Determine the (X, Y) coordinate at the center of the cell enclosing the given text.  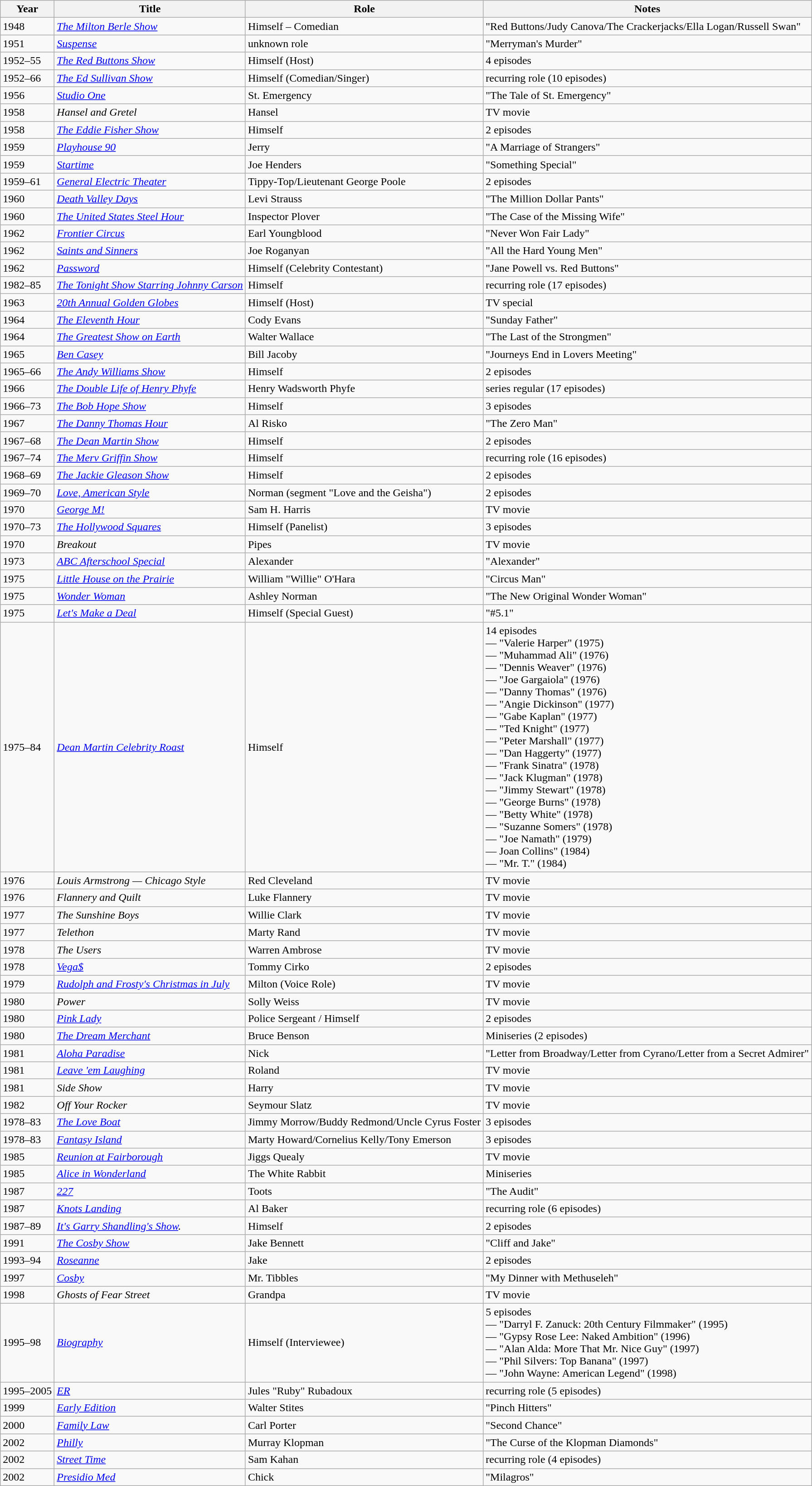
Willie Clark (364, 915)
1966–73 (27, 406)
Seymour Slatz (364, 1105)
"Pinch Hitters" (647, 1408)
Dean Martin Celebrity Roast (150, 747)
"The Case of the Missing Wife" (647, 216)
Notes (647, 9)
Suspense (150, 44)
Himself (Comedian/Singer) (364, 78)
ABC Afterschool Special (150, 562)
Little House on the Prairie (150, 579)
Frontier Circus (150, 234)
Alexander (364, 562)
The Greatest Show on Earth (150, 337)
Saints and Sinners (150, 251)
2000 (27, 1425)
Tippy-Top/Lieutenant George Poole (364, 181)
1967 (27, 423)
Death Valley Days (150, 199)
ER (150, 1391)
"Journeys End in Lovers Meeting" (647, 354)
The Merv Griffin Show (150, 458)
1948 (27, 26)
Walter Stites (364, 1408)
Red Cleveland (364, 880)
"My Dinner with Methuseleh" (647, 1278)
Rudolph and Frosty's Christmas in July (150, 984)
Hansel and Gretel (150, 112)
Roland (364, 1071)
Vega$ (150, 967)
Fantasy Island (150, 1139)
"The New Original Wonder Woman" (647, 596)
20th Annual Golden Globes (150, 303)
1968–69 (27, 475)
1979 (27, 984)
The Sunshine Boys (150, 915)
"Letter from Broadway/Letter from Cyrano/Letter from a Secret Admirer" (647, 1053)
1997 (27, 1278)
1966 (27, 389)
"Circus Man" (647, 579)
Joe Henders (364, 164)
Role (364, 9)
"Second Chance" (647, 1425)
The Hollywood Squares (150, 527)
Ghosts of Fear Street (150, 1295)
Solly Weiss (364, 1001)
Year (27, 9)
Ben Casey (150, 354)
Sam Kahan (364, 1460)
General Electric Theater (150, 181)
"Jane Powell vs. Red Buttons" (647, 268)
1998 (27, 1295)
Side Show (150, 1088)
"Red Buttons/Judy Canova/The Crackerjacks/Ella Logan/Russell Swan" (647, 26)
"#5.1" (647, 613)
recurring role (4 episodes) (647, 1460)
"Sunday Father" (647, 320)
"The Last of the Strongmen" (647, 337)
1963 (27, 303)
Nick (364, 1053)
1956 (27, 95)
Henry Wadsworth Phyfe (364, 389)
1982 (27, 1105)
1993–94 (27, 1260)
George M! (150, 510)
Himself (Celebrity Contestant) (364, 268)
Power (150, 1001)
Al Risko (364, 423)
The Milton Berle Show (150, 26)
The Dean Martin Show (150, 440)
The Users (150, 949)
Murray Klopman (364, 1442)
Milton (Voice Role) (364, 984)
1967–68 (27, 440)
Aloha Paradise (150, 1053)
Philly (150, 1442)
The Andy Williams Show (150, 371)
"A Marriage of Strangers" (647, 147)
The Red Buttons Show (150, 61)
Breakout (150, 544)
Jiggs Quealy (364, 1157)
"The Million Dollar Pants" (647, 199)
Toots (364, 1191)
Al Baker (364, 1208)
Chick (364, 1477)
Street Time (150, 1460)
recurring role (10 episodes) (647, 78)
1995–98 (27, 1343)
"Milagros" (647, 1477)
The Dream Merchant (150, 1036)
Wonder Woman (150, 596)
William "Willie" O'Hara (364, 579)
The Eddie Fisher Show (150, 130)
1987–89 (27, 1226)
1959–61 (27, 181)
Hansel (364, 112)
Pink Lady (150, 1019)
"Never Won Fair Lady" (647, 234)
Grandpa (364, 1295)
Love, American Style (150, 492)
Himself – Comedian (364, 26)
Carl Porter (364, 1425)
"Alexander" (647, 562)
Himself (Panelist) (364, 527)
1973 (27, 562)
The United States Steel Hour (150, 216)
Jake (364, 1260)
1970–73 (27, 527)
Ashley Norman (364, 596)
"The Curse of the Klopman Diamonds" (647, 1442)
Telethon (150, 932)
recurring role (17 episodes) (647, 285)
1967–74 (27, 458)
The Double Life of Henry Phyfe (150, 389)
Leave 'em Laughing (150, 1071)
1952–55 (27, 61)
Sam H. Harris (364, 510)
Off Your Rocker (150, 1105)
Tommy Cirko (364, 967)
Pipes (364, 544)
Reunion at Fairborough (150, 1157)
Miniseries (647, 1174)
Jake Bennett (364, 1243)
Levi Strauss (364, 199)
Knots Landing (150, 1208)
Bruce Benson (364, 1036)
"All the Hard Young Men" (647, 251)
Louis Armstrong — Chicago Style (150, 880)
St. Emergency (364, 95)
TV special (647, 303)
It's Garry Shandling's Show. (150, 1226)
Warren Ambrose (364, 949)
Studio One (150, 95)
Cody Evans (364, 320)
Police Sergeant / Himself (364, 1019)
Cosby (150, 1278)
Inspector Plover (364, 216)
The Bob Hope Show (150, 406)
Luke Flannery (364, 898)
The Tonight Show Starring Johnny Carson (150, 285)
The Cosby Show (150, 1243)
Startime (150, 164)
Flannery and Quilt (150, 898)
Harry (364, 1088)
4 episodes (647, 61)
"The Audit" (647, 1191)
recurring role (6 episodes) (647, 1208)
227 (150, 1191)
"Cliff and Jake" (647, 1243)
Earl Youngblood (364, 234)
Password (150, 268)
The Love Boat (150, 1122)
Bill Jacoby (364, 354)
Marty Howard/Cornelius Kelly/Tony Emerson (364, 1139)
Early Edition (150, 1408)
recurring role (5 episodes) (647, 1391)
1995–2005 (27, 1391)
Miniseries (2 episodes) (647, 1036)
series regular (17 episodes) (647, 389)
Marty Rand (364, 932)
Himself (Special Guest) (364, 613)
Himself (Interviewee) (364, 1343)
1952–66 (27, 78)
Let's Make a Deal (150, 613)
1951 (27, 44)
Mr. Tibbles (364, 1278)
The Eleventh Hour (150, 320)
The White Rabbit (364, 1174)
Norman (segment "Love and the Geisha") (364, 492)
1975–84 (27, 747)
1991 (27, 1243)
Walter Wallace (364, 337)
Playhouse 90 (150, 147)
Jules "Ruby" Rubadoux (364, 1391)
Joe Roganyan (364, 251)
"Merryman's Murder" (647, 44)
Family Law (150, 1425)
Biography (150, 1343)
1999 (27, 1408)
1969–70 (27, 492)
unknown role (364, 44)
1982–85 (27, 285)
Jimmy Morrow/Buddy Redmond/Uncle Cyrus Foster (364, 1122)
Alice in Wonderland (150, 1174)
Presidio Med (150, 1477)
Jerry (364, 147)
1965–66 (27, 371)
1965 (27, 354)
Title (150, 9)
"The Tale of St. Emergency" (647, 95)
"Something Special" (647, 164)
The Danny Thomas Hour (150, 423)
The Ed Sullivan Show (150, 78)
recurring role (16 episodes) (647, 458)
"The Zero Man" (647, 423)
Roseanne (150, 1260)
The Jackie Gleason Show (150, 475)
